Pinpoint the cell where the given text exists, returning its (X, Y) midpoint coordinate. 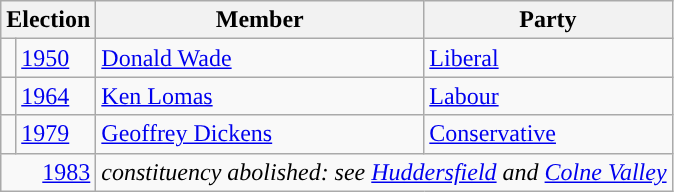
Liberal (548, 58)
1983 (48, 172)
Election (48, 20)
constituency abolished: see Huddersfield and Colne Valley (384, 172)
Party (548, 20)
Conservative (548, 134)
1979 (56, 134)
Geoffrey Dickens (260, 134)
Labour (548, 96)
Donald Wade (260, 58)
1950 (56, 58)
Ken Lomas (260, 96)
1964 (56, 96)
Member (260, 20)
